Locate the cell with the specified text and output its (x, y) center coordinate. 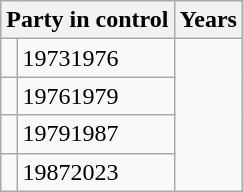
Years (208, 20)
19791987 (96, 134)
Party in control (88, 20)
19872023 (96, 172)
19761979 (96, 96)
19731976 (96, 58)
